Provide the [x, y] coordinate of the cell's center where the given text is located.  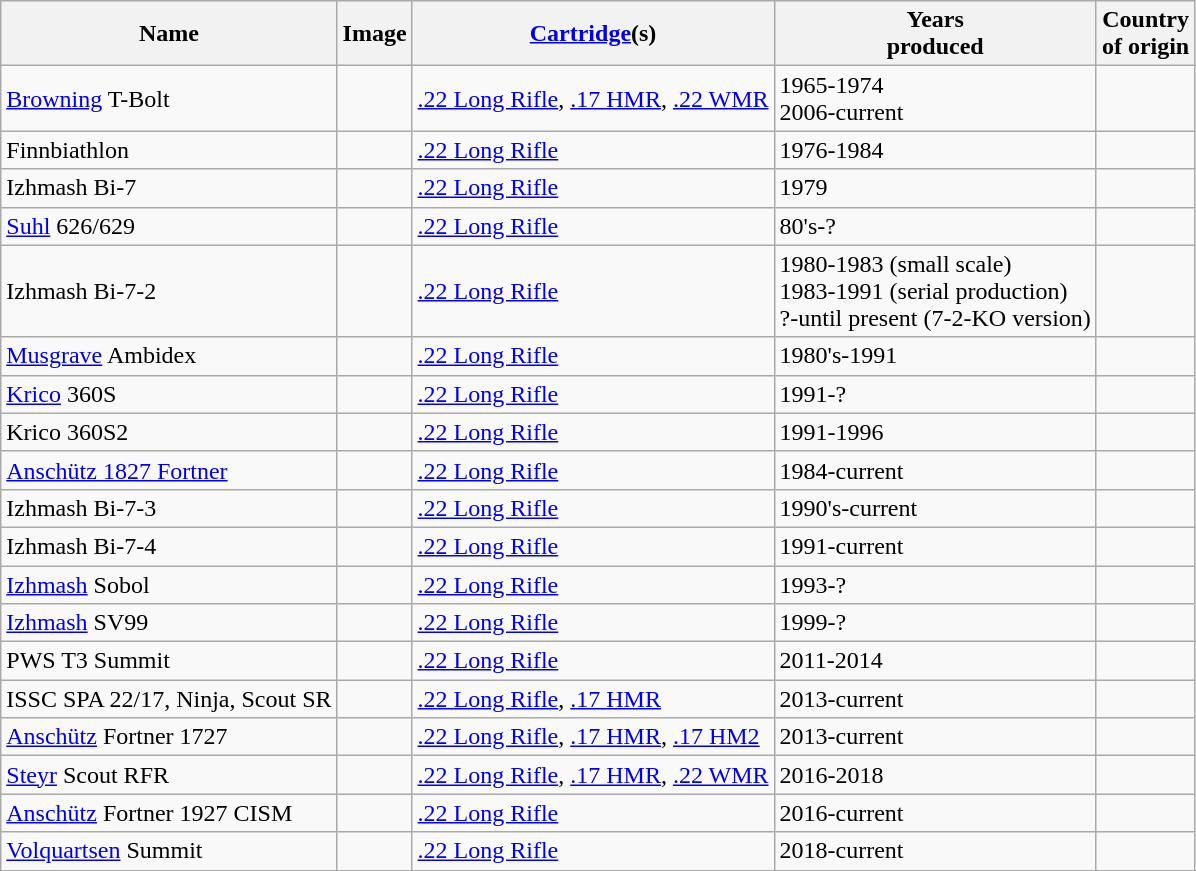
1991-? [935, 394]
Izhmash SV99 [169, 623]
ISSC SPA 22/17, Ninja, Scout SR [169, 699]
Krico 360S [169, 394]
2011-2014 [935, 661]
80's-? [935, 226]
Izhmash Bi-7-4 [169, 546]
1990's-current [935, 508]
Musgrave Ambidex [169, 356]
PWS T3 Summit [169, 661]
Cartridge(s) [593, 34]
Image [374, 34]
Izhmash Bi-7-2 [169, 291]
2016-2018 [935, 775]
1980-1983 (small scale) 1983-1991 (serial production) ?-until present (7-2-KO version) [935, 291]
2016-current [935, 813]
Anschütz Fortner 1727 [169, 737]
Browning T-Bolt [169, 98]
1991-1996 [935, 432]
Suhl 626/629 [169, 226]
Volquartsen Summit [169, 851]
Izhmash Bi-7-3 [169, 508]
.22 Long Rifle, .17 HMR, .17 HM2 [593, 737]
Izhmash Bi-7 [169, 188]
2018-current [935, 851]
1980's-1991 [935, 356]
Country of origin [1145, 34]
Krico 360S2 [169, 432]
.22 Long Rifle, .17 HMR [593, 699]
Anschütz 1827 Fortner [169, 470]
1979 [935, 188]
Izhmash Sobol [169, 585]
Name [169, 34]
1976-1984 [935, 150]
1991-current [935, 546]
1999-? [935, 623]
1984-current [935, 470]
1965-1974 2006-current [935, 98]
Steyr Scout RFR [169, 775]
Years produced [935, 34]
Anschütz Fortner 1927 CISM [169, 813]
Finnbiathlon [169, 150]
1993-? [935, 585]
